Find where the given text appears and provide that cell's center as (X, Y) coordinate. 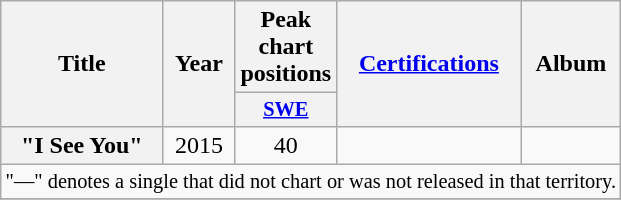
2015 (199, 145)
Certifications (429, 64)
Title (82, 64)
40 (286, 145)
Year (199, 64)
"I See You" (82, 145)
"—" denotes a single that did not chart or was not released in that territory. (311, 182)
Peak chart positions (286, 47)
Album (571, 64)
SWE (286, 110)
